For the text-containing cell, return its midpoint in (x, y) coordinate format. 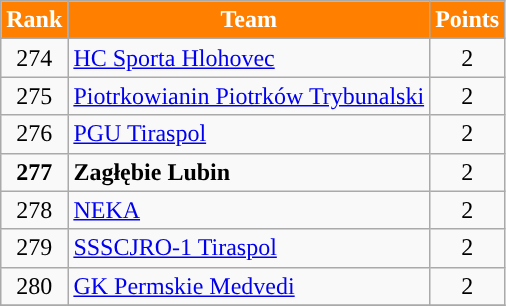
GK Permskie Medvedi (249, 286)
Points (468, 20)
HC Sporta Hlohovec (249, 58)
276 (34, 134)
NEKA (249, 210)
278 (34, 210)
Zagłębie Lubin (249, 172)
277 (34, 172)
280 (34, 286)
Piotrkowianin Piotrków Trybunalski (249, 96)
SSSCJRO-1 Tiraspol (249, 248)
274 (34, 58)
279 (34, 248)
Rank (34, 20)
275 (34, 96)
Team (249, 20)
PGU Tiraspol (249, 134)
